Output the (x, y) coordinate of the center of the cell containing the given text.  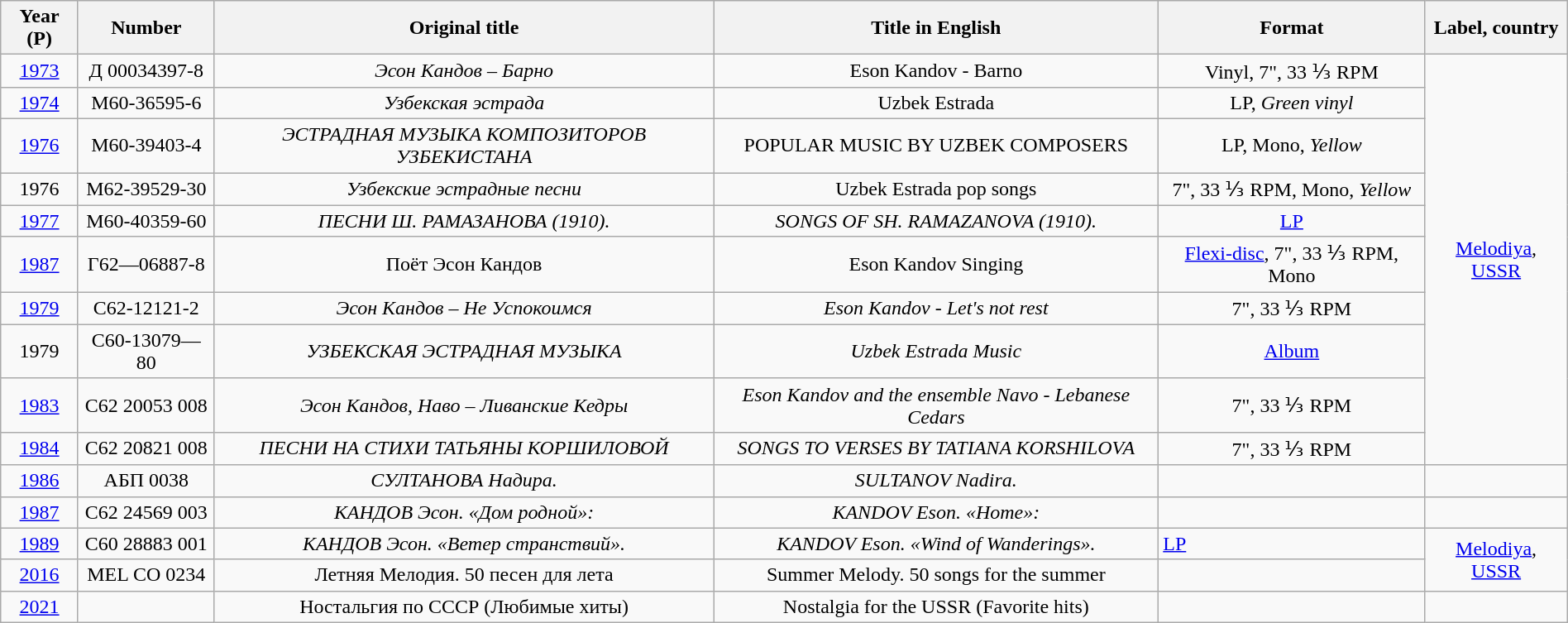
Uzbek Estrada pop songs (936, 189)
С60 28883 001 (146, 544)
Label, country (1496, 28)
Эсон Кандов, Наво – Ливанские Кедры (464, 405)
1986 (40, 481)
Number (146, 28)
УЗБЕКСКАЯ ЭСТРАДНАЯ МУЗЫКА (464, 351)
Летняя Мелодия. 50 песен для лета (464, 575)
Vinyl, 7", 33 ⅓ RPM (1292, 71)
С60-13079—80 (146, 351)
Eson Kandov and the ensemble Navo - Lebanese Cedars (936, 405)
С62 20821 008 (146, 448)
SONGS TO VERSES BY TATIANA KORSHILOVA (936, 448)
С62 20053 008 (146, 405)
1984 (40, 448)
АБП 0038 (146, 481)
Д 00034397-8 (146, 71)
Summer Melody. 50 songs for the summer (936, 575)
Узбекские эстрадные песни (464, 189)
1977 (40, 221)
Flexi-disc, 7", 33 ⅓ RPM, Mono (1292, 265)
SONGS OF SH. RAMAZANOVA (1910). (936, 221)
MEL CO 0234 (146, 575)
Eson Kandov - Barno (936, 71)
ПЕСНИ Ш. РАМАЗАНОВА (1910). (464, 221)
КАНДОВ Эсон. «Дом родной»: (464, 512)
СУЛТАНОВА Надира. (464, 481)
С62-12121-2 (146, 309)
М60-36595-6 (146, 103)
Nostalgia for the USSR (Favorite hits) (936, 606)
LP, Mono, Yellow (1292, 146)
KANDOV Eson. «Wind of Wanderings». (936, 544)
М60-39403-4 (146, 146)
Ностальгия по СССР (Любимые хиты) (464, 606)
Эсон Кандов – Барно (464, 71)
1989 (40, 544)
Г62—06887-8 (146, 265)
Album (1292, 351)
С62 24569 003 (146, 512)
Uzbek Estrada (936, 103)
LP, Green vinyl (1292, 103)
1973 (40, 71)
Uzbek Estrada Music (936, 351)
ЭСТРАДНАЯ МУЗЫКА КОМПОЗИТОРОВ УЗБЕКИСТАНА (464, 146)
Title in English (936, 28)
Original title (464, 28)
SULTANOV Nadira. (936, 481)
1983 (40, 405)
2021 (40, 606)
Eson Kandov Singing (936, 265)
М60-40359-60 (146, 221)
KANDOV Eson. «Home»: (936, 512)
Year (P) (40, 28)
КАНДОВ Эсон. «Ветер странствий». (464, 544)
Eson Kandov - Let's not rest (936, 309)
1974 (40, 103)
POPULAR MUSIC BY UZBEK COMPOSERS (936, 146)
Эсон Кандов – Не Успокоимся (464, 309)
7", 33 ⅓ RPM, Mono, Yellow (1292, 189)
2016 (40, 575)
М62-39529-30 (146, 189)
ПЕСНИ НА СТИХИ ТАТЬЯНЫ КОРШИЛОВОЙ (464, 448)
Format (1292, 28)
Узбекская эстрада (464, 103)
Поёт Эсон Кандов (464, 265)
